Output the [X, Y] coordinate of the center of the cell containing the given text.  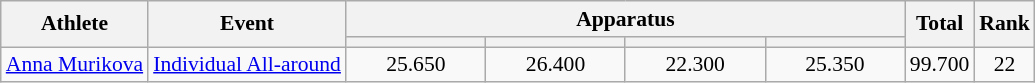
Anna Murikova [74, 65]
Rank [1004, 24]
Apparatus [626, 19]
25.650 [416, 65]
22 [1004, 65]
99.700 [940, 65]
Total [940, 24]
22.300 [695, 65]
26.400 [556, 65]
Athlete [74, 24]
25.350 [835, 65]
Individual All-around [247, 65]
Event [247, 24]
